Provide the (X, Y) coordinate of the cell's center where the given text is located.  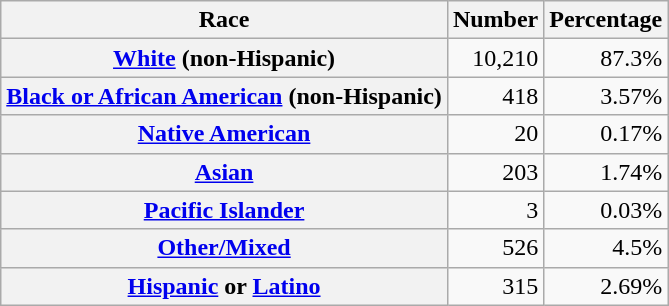
Other/Mixed (224, 248)
1.74% (606, 172)
Percentage (606, 20)
20 (495, 134)
Race (224, 20)
0.03% (606, 210)
526 (495, 248)
2.69% (606, 286)
3 (495, 210)
4.5% (606, 248)
315 (495, 286)
Black or African American (non-Hispanic) (224, 96)
Hispanic or Latino (224, 286)
Pacific Islander (224, 210)
418 (495, 96)
White (non-Hispanic) (224, 58)
203 (495, 172)
10,210 (495, 58)
Asian (224, 172)
Number (495, 20)
0.17% (606, 134)
Native American (224, 134)
87.3% (606, 58)
3.57% (606, 96)
